Output the [X, Y] coordinate of the center of the cell containing the given text.  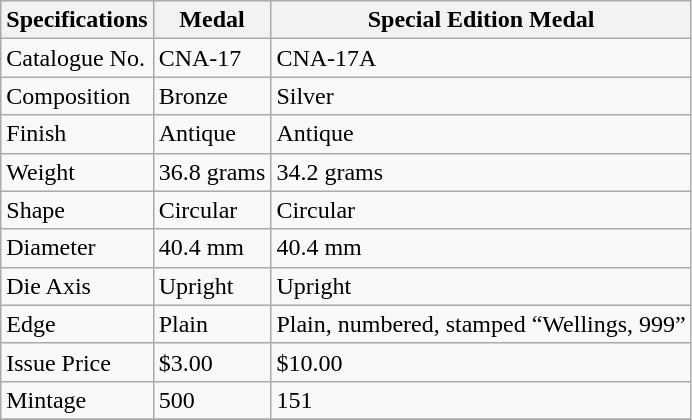
34.2 grams [481, 172]
Plain, numbered, stamped “Wellings, 999” [481, 324]
Silver [481, 96]
$3.00 [212, 362]
CNA-17A [481, 58]
$10.00 [481, 362]
Finish [77, 134]
Mintage [77, 400]
Die Axis [77, 286]
Special Edition Medal [481, 20]
Shape [77, 210]
Bronze [212, 96]
36.8 grams [212, 172]
Plain [212, 324]
Weight [77, 172]
Issue Price [77, 362]
Edge [77, 324]
Diameter [77, 248]
CNA-17 [212, 58]
151 [481, 400]
Composition [77, 96]
Specifications [77, 20]
Catalogue No. [77, 58]
500 [212, 400]
Medal [212, 20]
